Identify which cell holds the provided text, then report its [x, y] central coordinate. 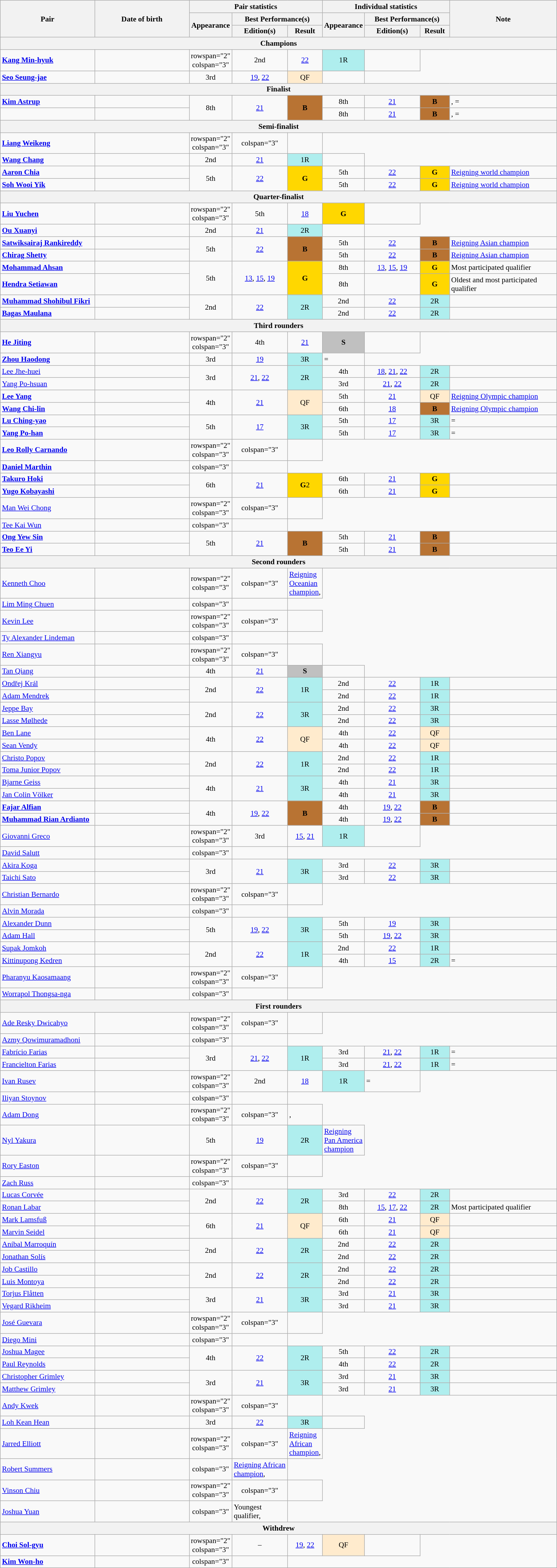
Note [503, 19]
Kittinupong Kedren [48, 960]
Hendra Setiawan [48, 284]
Youngest qualifier, [260, 1512]
Teo Ee Yi [48, 550]
Giovanni Greco [48, 836]
Fajar Alfian [48, 807]
Leo Rolly Carnando [48, 450]
Iliyan Stoynov [48, 1098]
Mohammad Ahsan [48, 268]
Aníbal Marroquín [48, 1244]
Second rounders [278, 562]
Date of birth [142, 19]
Individual statistics [386, 7]
Lim Ming Chuen [48, 604]
Kim Astrup [48, 102]
Takuro Hoki [48, 479]
Finalist [278, 89]
G2 [305, 485]
Luis Montoya [48, 1282]
Chirag Shetty [48, 255]
Quarter-finalist [278, 197]
Francielton Farias [48, 1065]
Ondřej Král [48, 684]
Lasse Mølhede [48, 721]
Joshua Yuan [48, 1512]
Yang Po-hsuan [48, 384]
José Guevara [48, 1323]
Third rounders [278, 326]
David Salutt [48, 853]
, [305, 1115]
Champions [278, 44]
Torjus Flåtten [48, 1294]
Jeppe Bay [48, 708]
Satwiksairaj Rankireddy [48, 243]
Alvin Morada [48, 911]
Liang Weikeng [48, 143]
Reigning Oceanian champion, [305, 583]
Liu Yuchen [48, 214]
Bjarne Geiss [48, 782]
Ben Lane [48, 733]
Fabrício Farias [48, 1052]
Tee Kai Wun [48, 525]
Wang Chi-lin [48, 409]
Matthew Grimley [48, 1389]
Oldest and most participated qualifier [503, 284]
Mark Lamsfuß [48, 1220]
Man Wei Chong [48, 508]
Adam Hall [48, 936]
Lu Ching-yao [48, 421]
Ronan Labar [48, 1207]
Wang Chang [48, 160]
Kim Won-ho [48, 1562]
First rounders [278, 1007]
Christian Bernardo [48, 894]
Bagas Maulana [48, 313]
Pair statistics [256, 7]
Azmy Qowimuramadhoni [48, 1040]
Adam Dong [48, 1115]
15, 17, 22 [392, 1207]
Kevin Lee [48, 621]
Job Castillo [48, 1269]
Seo Seung-jae [48, 77]
Adam Mendrek [48, 696]
Ty Alexander Lindeman [48, 638]
Rory Easton [48, 1166]
Lee Yang [48, 396]
Jarred Elliott [48, 1444]
Ren Xiangyu [48, 655]
Lee Jhe-huei [48, 372]
Supak Jomkoh [48, 948]
Yugo Kobayashi [48, 491]
Akira Koga [48, 865]
Semi-finalist [278, 126]
He Jiting [48, 342]
Muhammad Shohibul Fikri [48, 301]
Vegard Rikheim [48, 1306]
Ong Yew Sin [48, 537]
Joshua Magee [48, 1352]
18, 21, 22 [392, 372]
Ivan Rusev [48, 1081]
Jan Colin Völker [48, 795]
Lucas Corvée [48, 1195]
Vinson Chiu [48, 1490]
Taichi Sato [48, 878]
Kang Min-hyuk [48, 60]
Worrapol Thongsa-nga [48, 994]
Loh Kean Hean [48, 1423]
Toma Junior Popov [48, 770]
Aaron Chia [48, 172]
Choi Sol-gyu [48, 1545]
Muhammad Rian Ardianto [48, 820]
Zach Russ [48, 1183]
Christo Popov [48, 758]
15 [392, 960]
Daniel Marthin [48, 467]
Robert Summers [48, 1469]
Kenneth Choo [48, 583]
Zhou Haodong [48, 359]
Ou Xuanyi [48, 231]
Soh Wooi Yik [48, 185]
Ade Resky Dwicahyo [48, 1023]
Andy Kwek [48, 1406]
Christopher Grimley [48, 1377]
– [260, 1545]
Yang Po-han [48, 433]
15, 21 [305, 836]
Pair [48, 19]
Marvin Seidel [48, 1232]
Pharanyu Kaosamaang [48, 977]
Withdrew [278, 1529]
Jonathan Solís [48, 1257]
Paul Reynolds [48, 1364]
Nyl Yakura [48, 1140]
Tan Qiang [48, 671]
Reigning Pan America champion [344, 1140]
Alexander Dunn [48, 923]
Diego Mini [48, 1340]
Sean Vendy [48, 745]
